Locate the cell with the specified text and output its (x, y) center coordinate. 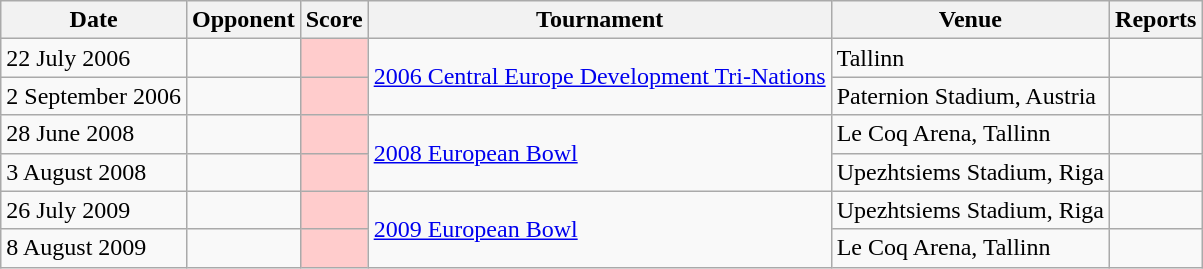
2 September 2006 (94, 96)
2009 European Bowl (600, 229)
Date (94, 20)
2008 European Bowl (600, 153)
2006 Central Europe Development Tri-Nations (600, 77)
22 July 2006 (94, 58)
26 July 2009 (94, 210)
Tallinn (970, 58)
3 August 2008 (94, 172)
Score (334, 20)
Opponent (243, 20)
Paternion Stadium, Austria (970, 96)
Venue (970, 20)
28 June 2008 (94, 134)
Tournament (600, 20)
Reports (1156, 20)
8 August 2009 (94, 248)
